Pinpoint the cell where the given text exists, returning its [X, Y] midpoint coordinate. 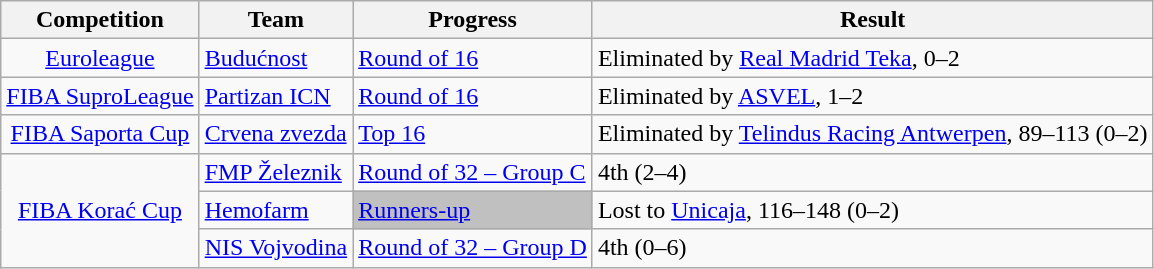
Eliminated by ASVEL, 1–2 [872, 96]
FIBA Saporta Cup [100, 134]
FMP Železnik [276, 172]
Eliminated by Real Madrid Teka, 0–2 [872, 58]
Team [276, 20]
Budućnost [276, 58]
Progress [473, 20]
Round of 32 – Group C [473, 172]
Hemofarm [276, 210]
Competition [100, 20]
Round of 32 – Group D [473, 248]
FIBA Korać Cup [100, 210]
Crvena zvezda [276, 134]
Result [872, 20]
Eliminated by Telindus Racing Antwerpen, 89–113 (0–2) [872, 134]
NIS Vojvodina [276, 248]
Lost to Unicaja, 116–148 (0–2) [872, 210]
Top 16 [473, 134]
FIBA SuproLeague [100, 96]
4th (0–6) [872, 248]
Euroleague [100, 58]
Partizan ICN [276, 96]
Runners-up [473, 210]
4th (2–4) [872, 172]
